Extract the [X, Y] coordinate from the center of the cell holding the provided text.  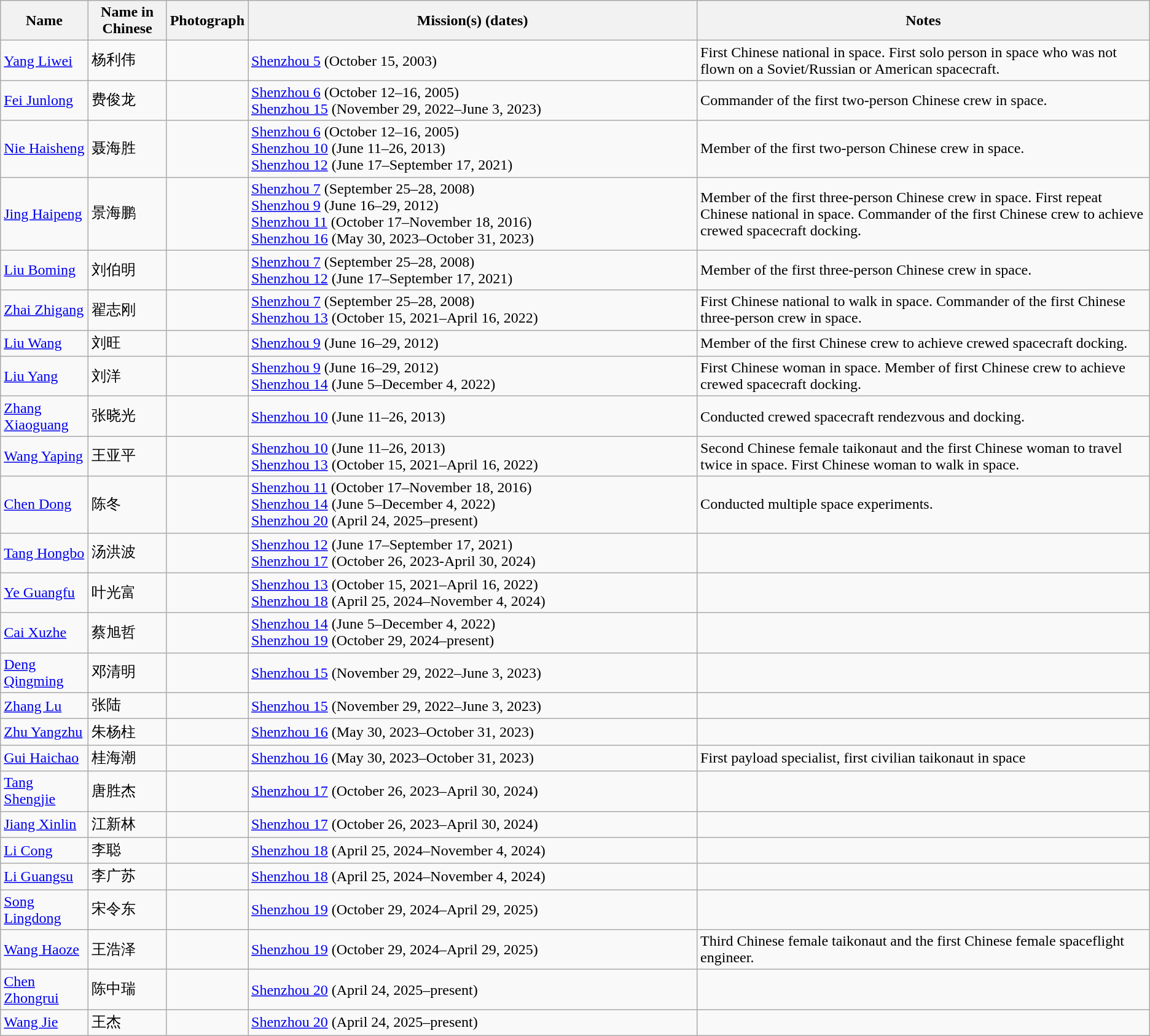
Cai Xuzhe [44, 633]
费俊龙 [127, 101]
Ye Guangfu [44, 592]
刘洋 [127, 376]
杨利伟 [127, 60]
Wang Yaping [44, 456]
Jiang Xinlin [44, 825]
Li Cong [44, 850]
Name in Chinese [127, 21]
Shenzhou 6 (October 12–16, 2005)Shenzhou 10 (June 11–26, 2013)Shenzhou 12 (June 17–September 17, 2021) [473, 149]
聂海胜 [127, 149]
Li Guangsu [44, 876]
景海鹏 [127, 214]
First Chinese woman in space. Member of first Chinese crew to achieve crewed spacecraft docking. [924, 376]
Shenzhou 13 (October 15, 2021–April 16, 2022)Shenzhou 18 (April 25, 2024–November 4, 2024) [473, 592]
陈中瑞 [127, 989]
宋令东 [127, 909]
Tang Shengjie [44, 791]
Jing Haipeng [44, 214]
Fei Junlong [44, 101]
王浩泽 [127, 950]
王杰 [127, 1022]
叶光富 [127, 592]
邓清明 [127, 672]
Song Lingdong [44, 909]
Zhang Xiaoguang [44, 417]
桂海潮 [127, 758]
Gui Haichao [44, 758]
Photograph [207, 21]
Tang Hongbo [44, 553]
张陆 [127, 705]
Shenzhou 7 (September 25–28, 2008)Shenzhou 9 (June 16–29, 2012)Shenzhou 11 (October 17–November 18, 2016)Shenzhou 16 (May 30, 2023–October 31, 2023) [473, 214]
张晓光 [127, 417]
Zhai Zhigang [44, 310]
Shenzhou 9 (June 16–29, 2012)Shenzhou 14 (June 5–December 4, 2022) [473, 376]
王亚平 [127, 456]
Wang Jie [44, 1022]
刘旺 [127, 343]
Member of the first three-person Chinese crew in space. [924, 270]
Shenzhou 10 (June 11–26, 2013)Shenzhou 13 (October 15, 2021–April 16, 2022) [473, 456]
Nie Haisheng [44, 149]
First Chinese national to walk in space. Commander of the first Chinese three-person crew in space. [924, 310]
Shenzhou 5 (October 15, 2003) [473, 60]
Shenzhou 10 (June 11–26, 2013) [473, 417]
Third Chinese female taikonaut and the first Chinese female spaceflight engineer. [924, 950]
Yang Liwei [44, 60]
陈冬 [127, 504]
Shenzhou 7 (September 25–28, 2008)Shenzhou 12 (June 17–September 17, 2021) [473, 270]
江新林 [127, 825]
Conducted multiple space experiments. [924, 504]
Liu Boming [44, 270]
唐胜杰 [127, 791]
Member of the first two-person Chinese crew in space. [924, 149]
Shenzhou 11 (October 17–November 18, 2016)Shenzhou 14 (June 5–December 4, 2022)Shenzhou 20 (April 24, 2025–present) [473, 504]
Chen Zhongrui [44, 989]
Wang Haoze [44, 950]
First payload specialist, first civilian taikonaut in space [924, 758]
Second Chinese female taikonaut and the first Chinese woman to travel twice in space. First Chinese woman to walk in space. [924, 456]
Commander of the first two-person Chinese crew in space. [924, 101]
Shenzhou 6 (October 12–16, 2005)Shenzhou 15 (November 29, 2022–June 3, 2023) [473, 101]
Shenzhou 14 (June 5–December 4, 2022)Shenzhou 19 (October 29, 2024–present) [473, 633]
Shenzhou 7 (September 25–28, 2008)Shenzhou 13 (October 15, 2021–April 16, 2022) [473, 310]
Chen Dong [44, 504]
翟志刚 [127, 310]
李广苏 [127, 876]
First Chinese national in space. First solo person in space who was not flown on a Soviet/Russian or American spacecraft. [924, 60]
Mission(s) (dates) [473, 21]
蔡旭哲 [127, 633]
Member of the first Chinese crew to achieve crewed spacecraft docking. [924, 343]
朱杨柱 [127, 732]
Liu Yang [44, 376]
Conducted crewed spacecraft rendezvous and docking. [924, 417]
Zhang Lu [44, 705]
Name [44, 21]
李聪 [127, 850]
Shenzhou 9 (June 16–29, 2012) [473, 343]
汤洪波 [127, 553]
Shenzhou 12 (June 17–September 17, 2021)Shenzhou 17 (October 26, 2023-April 30, 2024) [473, 553]
刘伯明 [127, 270]
Notes [924, 21]
Liu Wang [44, 343]
Zhu Yangzhu [44, 732]
Deng Qingming [44, 672]
